Return the (X, Y) coordinate for the center point of the cell that contains the specified text.  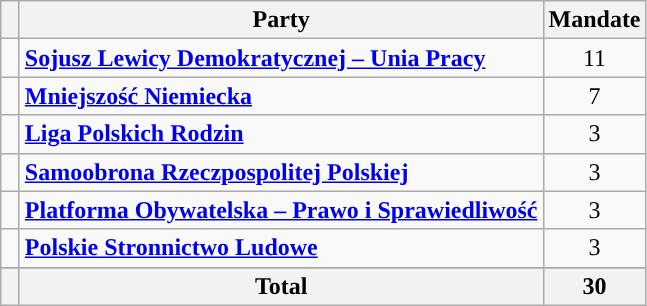
Liga Polskich Rodzin (281, 134)
Samoobrona Rzeczpospolitej Polskiej (281, 172)
7 (594, 96)
Party (281, 20)
11 (594, 58)
Mandate (594, 20)
Total (281, 286)
Platforma Obywatelska – Prawo i Sprawiedliwość (281, 210)
Polskie Stronnictwo Ludowe (281, 248)
Sojusz Lewicy Demokratycznej – Unia Pracy (281, 58)
30 (594, 286)
Mniejszość Niemiecka (281, 96)
